Extract the (X, Y) coordinate from the center of the cell holding the provided text.  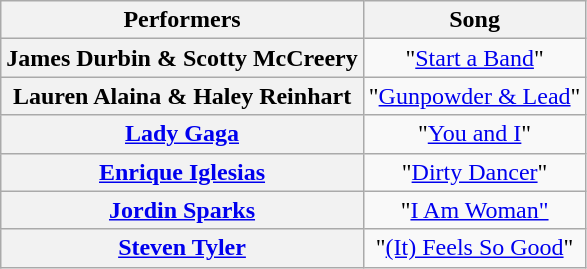
"Dirty Dancer" (474, 172)
Jordin Sparks (182, 210)
Lauren Alaina & Haley Reinhart (182, 96)
"You and I" (474, 134)
Lady Gaga (182, 134)
"(It) Feels So Good" (474, 248)
Song (474, 20)
Steven Tyler (182, 248)
James Durbin & Scotty McCreery (182, 58)
"I Am Woman" (474, 210)
"Gunpowder & Lead" (474, 96)
Enrique Iglesias (182, 172)
"Start a Band" (474, 58)
Performers (182, 20)
